From the cell containing the given text, extract its center point as (X, Y) coordinate. 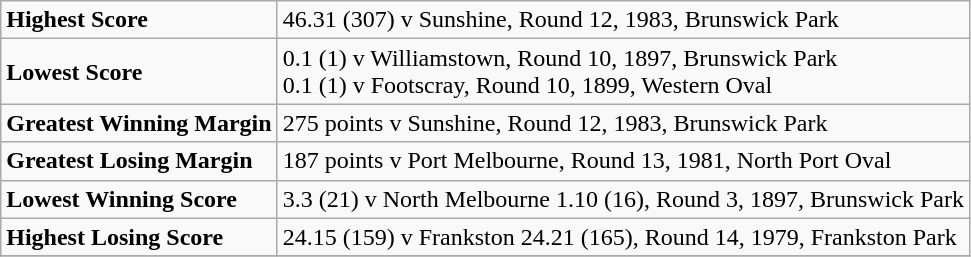
187 points v Port Melbourne, Round 13, 1981, North Port Oval (623, 161)
0.1 (1) v Williamstown, Round 10, 1897, Brunswick Park0.1 (1) v Footscray, Round 10, 1899, Western Oval (623, 72)
Lowest Winning Score (139, 199)
46.31 (307) v Sunshine, Round 12, 1983, Brunswick Park (623, 20)
Highest Losing Score (139, 237)
3.3 (21) v North Melbourne 1.10 (16), Round 3, 1897, Brunswick Park (623, 199)
Greatest Winning Margin (139, 123)
275 points v Sunshine, Round 12, 1983, Brunswick Park (623, 123)
24.15 (159) v Frankston 24.21 (165), Round 14, 1979, Frankston Park (623, 237)
Highest Score (139, 20)
Greatest Losing Margin (139, 161)
Lowest Score (139, 72)
